Determine the (X, Y) coordinate at the center of the cell enclosing the given text.  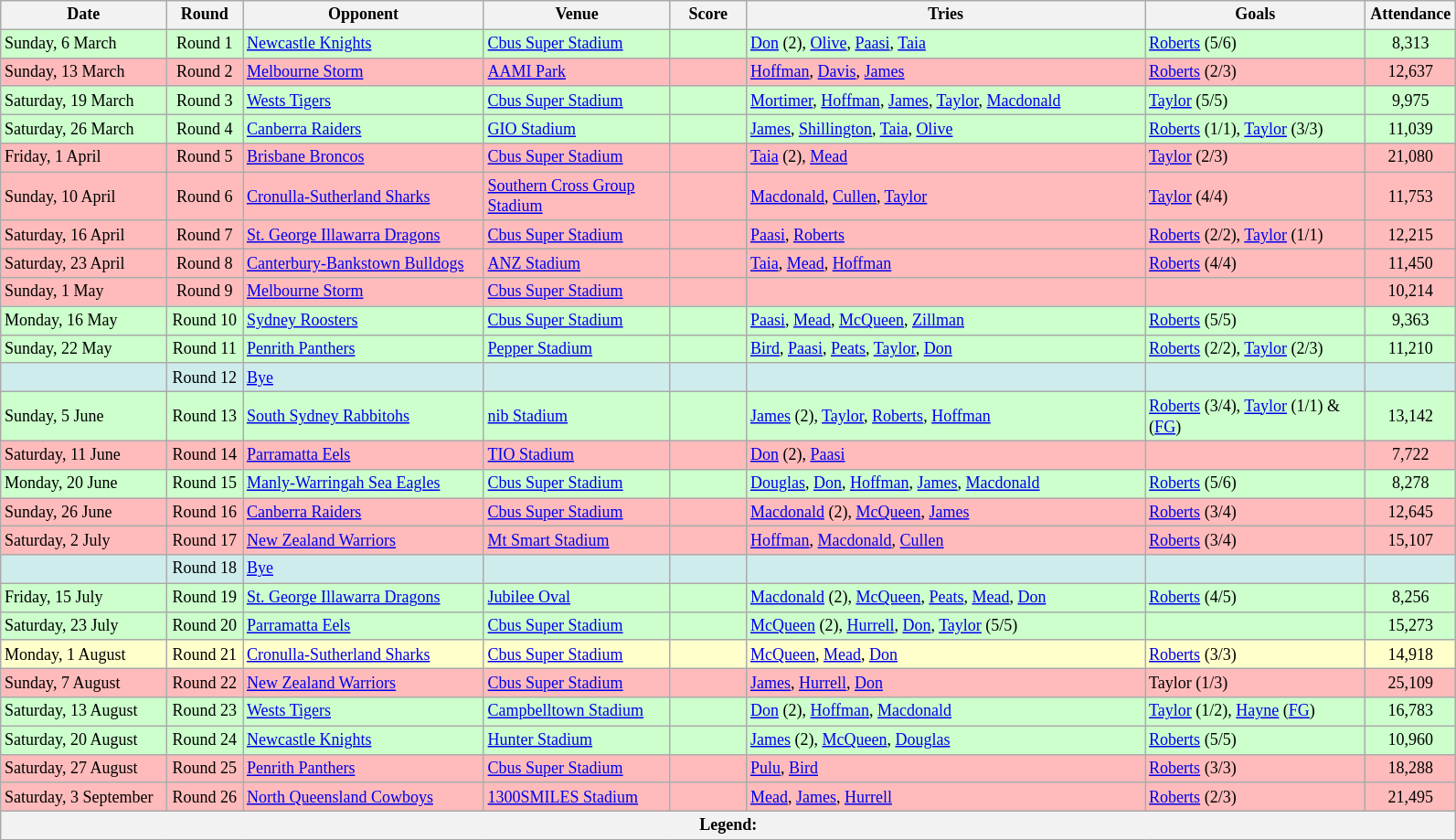
15,107 (1411, 541)
Taylor (5/5) (1256, 101)
10,960 (1411, 740)
Round 22 (205, 684)
Roberts (4/5) (1256, 598)
Douglas, Don, Hoffman, James, Macdonald (946, 483)
Canterbury-Bankstown Bulldogs (364, 263)
Round 3 (205, 101)
Round 14 (205, 455)
Pepper Stadium (577, 349)
Round 26 (205, 797)
James (2), McQueen, Douglas (946, 740)
Sunday, 13 March (84, 71)
Round 25 (205, 768)
Saturday, 13 August (84, 711)
Sydney Roosters (364, 320)
Round 11 (205, 349)
21,495 (1411, 797)
Round 16 (205, 512)
14,918 (1411, 654)
Roberts (4/4) (1256, 263)
Saturday, 3 September (84, 797)
Roberts (1/1), Taylor (3/3) (1256, 128)
James, Shillington, Taia, Olive (946, 128)
Macdonald (2), McQueen, James (946, 512)
Jubilee Oval (577, 598)
Round 2 (205, 71)
Hoffman, Macdonald, Cullen (946, 541)
ANZ Stadium (577, 263)
Monday, 1 August (84, 654)
Goals (1256, 15)
James (2), Taylor, Roberts, Hoffman (946, 416)
Mt Smart Stadium (577, 541)
Round 24 (205, 740)
Round 20 (205, 625)
Round 5 (205, 157)
Round 10 (205, 320)
Round 21 (205, 654)
15,273 (1411, 625)
Taylor (4/4) (1256, 197)
Sunday, 7 August (84, 684)
Saturday, 16 April (84, 234)
Round 9 (205, 292)
Don (2), Olive, Paasi, Taia (946, 44)
Paasi, Mead, McQueen, Zillman (946, 320)
Legend: (728, 824)
16,783 (1411, 711)
Mead, James, Hurrell (946, 797)
Date (84, 15)
Saturday, 19 March (84, 101)
Score (708, 15)
Round 17 (205, 541)
Sunday, 26 June (84, 512)
Campbelltown Stadium (577, 711)
Round 8 (205, 263)
James, Hurrell, Don (946, 684)
Sunday, 10 April (84, 197)
Taia (2), Mead (946, 157)
Sunday, 1 May (84, 292)
21,080 (1411, 157)
25,109 (1411, 684)
Saturday, 2 July (84, 541)
Bird, Paasi, Peats, Taylor, Don (946, 349)
12,645 (1411, 512)
Saturday, 26 March (84, 128)
Round 23 (205, 711)
Round 13 (205, 416)
Friday, 15 July (84, 598)
Pulu, Bird (946, 768)
Saturday, 27 August (84, 768)
Venue (577, 15)
Tries (946, 15)
Round 7 (205, 234)
8,278 (1411, 483)
Saturday, 11 June (84, 455)
12,637 (1411, 71)
Manly-Warringah Sea Eagles (364, 483)
TIO Stadium (577, 455)
18,288 (1411, 768)
Taylor (1/2), Hayne (FG) (1256, 711)
Southern Cross Group Stadium (577, 197)
Opponent (364, 15)
Saturday, 23 April (84, 263)
McQueen (2), Hurrell, Don, Taylor (5/5) (946, 625)
8,256 (1411, 598)
AAMI Park (577, 71)
Sunday, 5 June (84, 416)
Paasi, Roberts (946, 234)
Taia, Mead, Hoffman (946, 263)
9,975 (1411, 101)
Sunday, 22 May (84, 349)
Round 15 (205, 483)
10,214 (1411, 292)
Hoffman, Davis, James (946, 71)
1300SMILES Stadium (577, 797)
Brisbane Broncos (364, 157)
Attendance (1411, 15)
Macdonald (2), McQueen, Peats, Mead, Don (946, 598)
12,215 (1411, 234)
9,363 (1411, 320)
Round 12 (205, 377)
Round 6 (205, 197)
Taylor (1/3) (1256, 684)
8,313 (1411, 44)
Roberts (2/2), Taylor (2/3) (1256, 349)
Sunday, 6 March (84, 44)
11,210 (1411, 349)
Macdonald, Cullen, Taylor (946, 197)
Roberts (2/2), Taylor (1/1) (1256, 234)
7,722 (1411, 455)
North Queensland Cowboys (364, 797)
Don (2), Paasi (946, 455)
Round 1 (205, 44)
13,142 (1411, 416)
Round 19 (205, 598)
11,753 (1411, 197)
Round 18 (205, 569)
Saturday, 20 August (84, 740)
Monday, 16 May (84, 320)
11,450 (1411, 263)
nib Stadium (577, 416)
Monday, 20 June (84, 483)
11,039 (1411, 128)
Taylor (2/3) (1256, 157)
Saturday, 23 July (84, 625)
Mortimer, Hoffman, James, Taylor, Macdonald (946, 101)
Friday, 1 April (84, 157)
South Sydney Rabbitohs (364, 416)
Round (205, 15)
Don (2), Hoffman, Macdonald (946, 711)
Round 4 (205, 128)
Roberts (3/4), Taylor (1/1) & (FG) (1256, 416)
GIO Stadium (577, 128)
McQueen, Mead, Don (946, 654)
Hunter Stadium (577, 740)
